Scan for the cell matching the given text and deliver its (X, Y) coordinate at center. 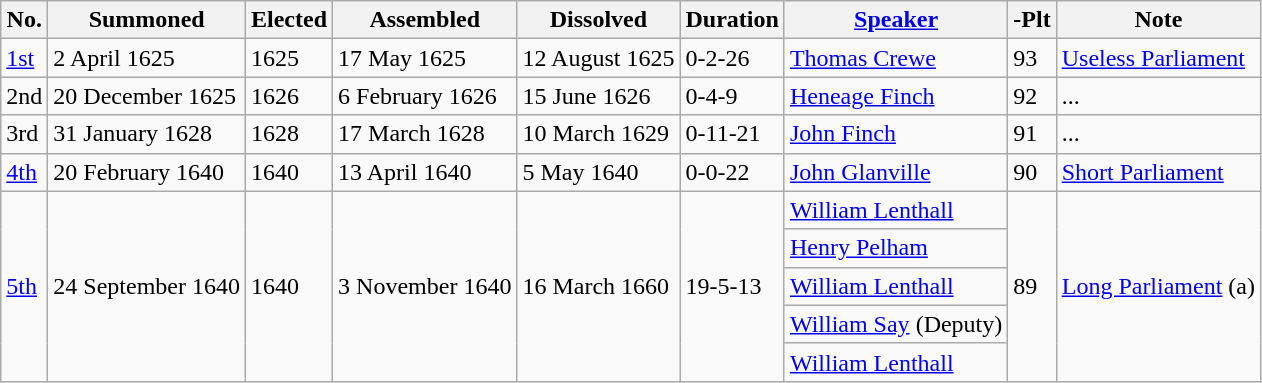
Assembled (425, 20)
1625 (290, 58)
20 December 1625 (147, 96)
5th (24, 286)
John Glanville (896, 172)
4th (24, 172)
William Say (Deputy) (896, 324)
13 April 1640 (425, 172)
1st (24, 58)
91 (1032, 134)
Useless Parliament (1158, 58)
93 (1032, 58)
Summoned (147, 20)
2nd (24, 96)
Long Parliament (a) (1158, 286)
0-11-21 (732, 134)
3 November 1640 (425, 286)
17 May 1625 (425, 58)
31 January 1628 (147, 134)
16 March 1660 (598, 286)
15 June 1626 (598, 96)
Duration (732, 20)
20 February 1640 (147, 172)
10 March 1629 (598, 134)
John Finch (896, 134)
Elected (290, 20)
17 March 1628 (425, 134)
6 February 1626 (425, 96)
-Plt (1032, 20)
Note (1158, 20)
89 (1032, 286)
0-2-26 (732, 58)
2 April 1625 (147, 58)
Thomas Crewe (896, 58)
12 August 1625 (598, 58)
0-0-22 (732, 172)
5 May 1640 (598, 172)
19-5-13 (732, 286)
Dissolved (598, 20)
1628 (290, 134)
90 (1032, 172)
Henry Pelham (896, 248)
Heneage Finch (896, 96)
Speaker (896, 20)
3rd (24, 134)
0-4-9 (732, 96)
92 (1032, 96)
24 September 1640 (147, 286)
1626 (290, 96)
Short Parliament (1158, 172)
No. (24, 20)
